Detect which cell encompasses the target text, then output its [x, y] center coordinate. 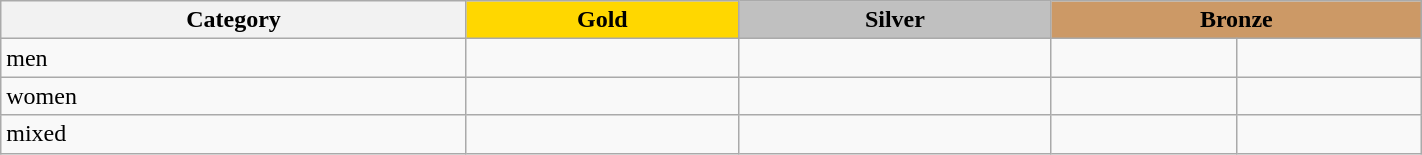
Gold [602, 20]
mixed [234, 134]
Silver [894, 20]
men [234, 58]
Category [234, 20]
women [234, 96]
Bronze [1236, 20]
